Extract the (x, y) coordinate from the center of the cell holding the provided text.  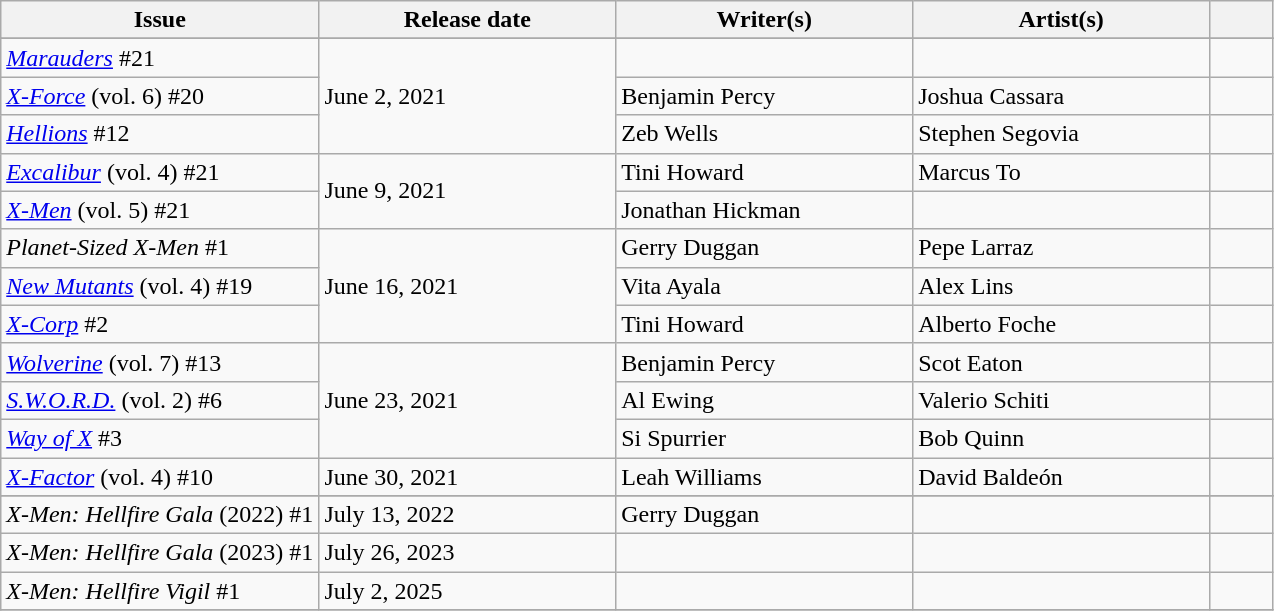
Alex Lins (1062, 286)
Vita Ayala (764, 286)
Jonathan Hickman (764, 210)
Si Spurrier (764, 438)
X-Men: Hellfire Vigil #1 (160, 591)
June 30, 2021 (468, 477)
July 2, 2025 (468, 591)
Marauders #21 (160, 58)
Al Ewing (764, 400)
Stephen Segovia (1062, 134)
David Baldeón (1062, 477)
Planet-Sized X-Men #1 (160, 248)
Scot Eaton (1062, 362)
S.W.O.R.D. (vol. 2) #6 (160, 400)
X-Men: Hellfire Gala (2022) #1 (160, 515)
Excalibur (vol. 4) #21 (160, 172)
Writer(s) (764, 20)
Artist(s) (1062, 20)
X-Factor (vol. 4) #10 (160, 477)
Leah Williams (764, 477)
Release date (468, 20)
New Mutants (vol. 4) #19 (160, 286)
X-Men (vol. 5) #21 (160, 210)
Way of X #3 (160, 438)
June 23, 2021 (468, 400)
Marcus To (1062, 172)
June 16, 2021 (468, 286)
July 26, 2023 (468, 553)
June 9, 2021 (468, 191)
X-Force (vol. 6) #20 (160, 96)
Valerio Schiti (1062, 400)
Alberto Foche (1062, 324)
Wolverine (vol. 7) #13 (160, 362)
Hellions #12 (160, 134)
July 13, 2022 (468, 515)
Bob Quinn (1062, 438)
Pepe Larraz (1062, 248)
Zeb Wells (764, 134)
X-Men: Hellfire Gala (2023) #1 (160, 553)
Issue (160, 20)
X-Corp #2 (160, 324)
Joshua Cassara (1062, 96)
June 2, 2021 (468, 96)
